Capture the cell that displays the provided text and extract its [X, Y] central coordinate. 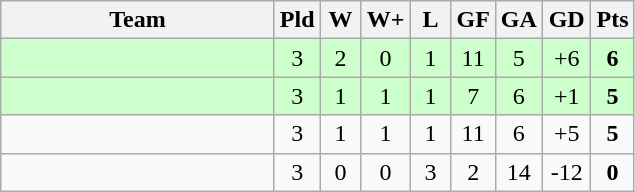
GD [566, 20]
+1 [566, 96]
GA [518, 20]
+5 [566, 134]
Pld [297, 20]
14 [518, 172]
W+ [386, 20]
Team [138, 20]
W [340, 20]
-12 [566, 172]
GF [473, 20]
+6 [566, 58]
L [430, 20]
Pts [612, 20]
7 [473, 96]
